Capture the cell that displays the provided text and extract its [x, y] central coordinate. 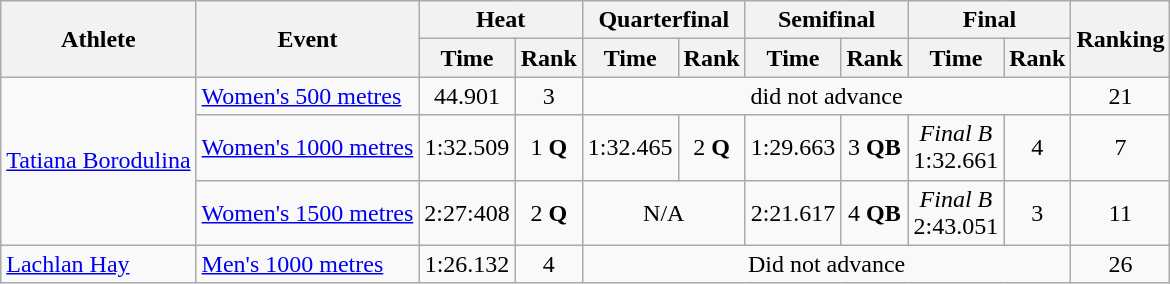
Did not advance [826, 264]
Women's 1000 metres [308, 148]
Men's 1000 metres [308, 264]
N/A [664, 212]
1:29.663 [793, 148]
Athlete [98, 39]
Heat [501, 20]
3 QB [874, 148]
Women's 1500 metres [308, 212]
Event [308, 39]
4 QB [874, 212]
2:27:408 [467, 212]
1:32.509 [467, 148]
11 [1120, 212]
7 [1120, 148]
Lachlan Hay [98, 264]
Quarterfinal [664, 20]
1:26.132 [467, 264]
Ranking [1120, 39]
did not advance [826, 96]
1 Q [548, 148]
Tatiana Borodulina [98, 161]
1:32.465 [630, 148]
Final B1:32.661 [956, 148]
2:21.617 [793, 212]
26 [1120, 264]
Semifinal [826, 20]
Women's 500 metres [308, 96]
21 [1120, 96]
Final B2:43.051 [956, 212]
Final [990, 20]
44.901 [467, 96]
